Detect which cell encompasses the target text, then output its [X, Y] center coordinate. 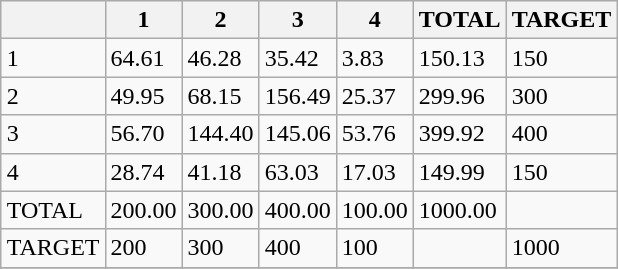
63.03 [298, 172]
299.96 [460, 96]
46.28 [220, 58]
56.70 [144, 134]
145.06 [298, 134]
200.00 [144, 210]
53.76 [374, 134]
156.49 [298, 96]
3.83 [374, 58]
35.42 [298, 58]
400.00 [298, 210]
1000 [562, 248]
100.00 [374, 210]
49.95 [144, 96]
300.00 [220, 210]
100 [374, 248]
1000.00 [460, 210]
144.40 [220, 134]
149.99 [460, 172]
200 [144, 248]
68.15 [220, 96]
25.37 [374, 96]
41.18 [220, 172]
28.74 [144, 172]
150.13 [460, 58]
17.03 [374, 172]
64.61 [144, 58]
399.92 [460, 134]
